From the cell containing the given text, extract its center point as [x, y] coordinate. 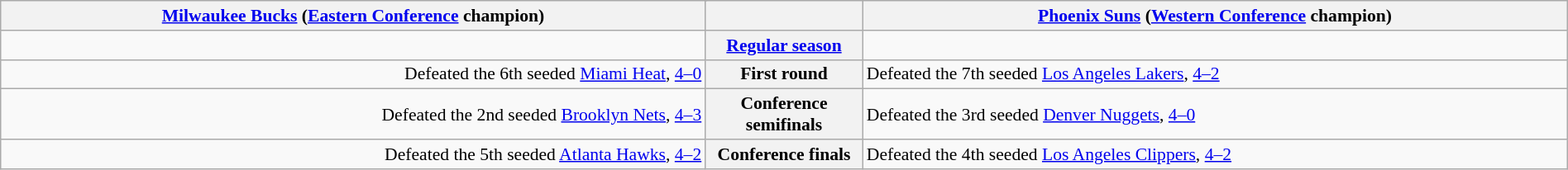
First round [784, 74]
Phoenix Suns (Western Conference champion) [1216, 16]
Defeated the 5th seeded Atlanta Hawks, 4–2 [354, 154]
Conference finals [784, 154]
Milwaukee Bucks (Eastern Conference champion) [354, 16]
Defeated the 6th seeded Miami Heat, 4–0 [354, 74]
Regular season [784, 45]
Defeated the 4th seeded Los Angeles Clippers, 4–2 [1216, 154]
Defeated the 3rd seeded Denver Nuggets, 4–0 [1216, 114]
Defeated the 2nd seeded Brooklyn Nets, 4–3 [354, 114]
Defeated the 7th seeded Los Angeles Lakers, 4–2 [1216, 74]
Conference semifinals [784, 114]
